Search for the cell housing the specified text and yield its [x, y] center coordinate. 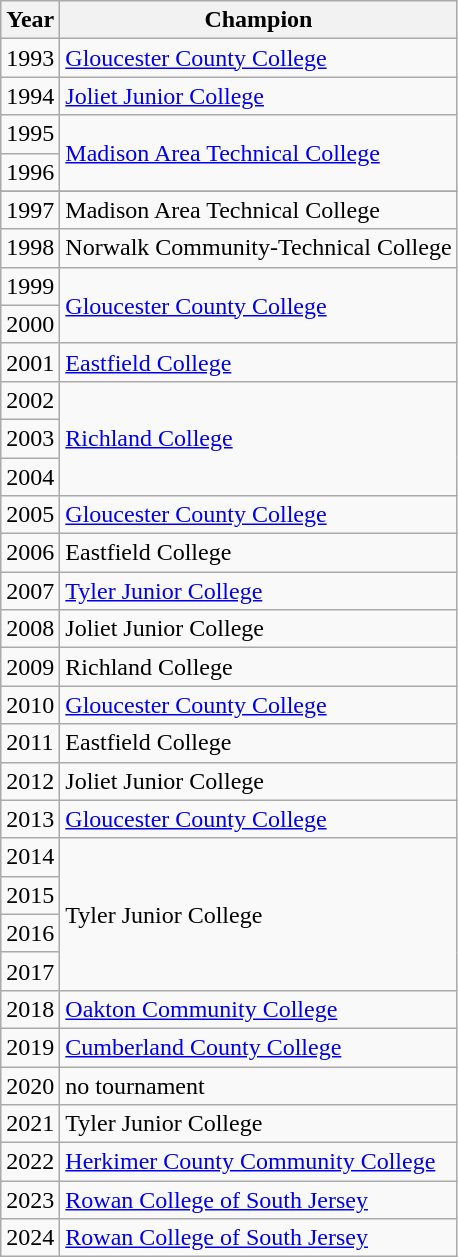
2010 [30, 705]
2013 [30, 819]
2024 [30, 1238]
2007 [30, 591]
1997 [30, 210]
2011 [30, 743]
Year [30, 20]
2009 [30, 667]
2016 [30, 933]
2019 [30, 1047]
2003 [30, 438]
Oakton Community College [258, 1009]
2021 [30, 1124]
2000 [30, 324]
1994 [30, 96]
Norwalk Community-Technical College [258, 248]
2002 [30, 400]
no tournament [258, 1085]
1993 [30, 58]
1996 [30, 172]
Champion [258, 20]
2008 [30, 629]
2018 [30, 1009]
2023 [30, 1200]
Cumberland County College [258, 1047]
1995 [30, 134]
2005 [30, 515]
1999 [30, 286]
2006 [30, 553]
1998 [30, 248]
2004 [30, 477]
2014 [30, 857]
2017 [30, 971]
2020 [30, 1085]
Herkimer County Community College [258, 1162]
2022 [30, 1162]
2015 [30, 895]
2012 [30, 781]
2001 [30, 362]
